Detect which cell encompasses the target text, then output its [x, y] center coordinate. 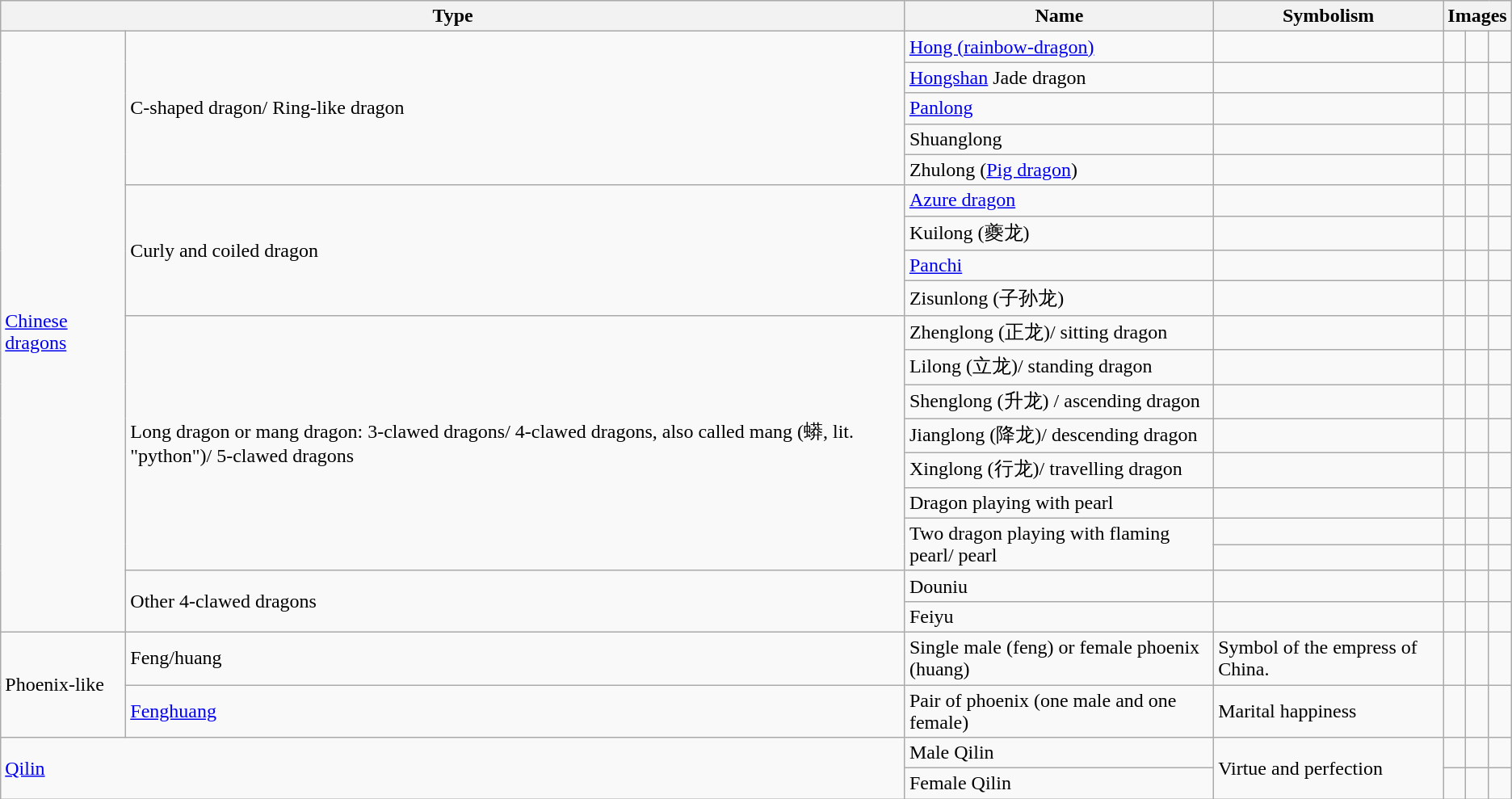
Type [453, 16]
Panchi [1059, 266]
Long dragon or mang dragon: 3-clawed dragons/ 4-clawed dragons, also called mang (蟒, lit. "python")/ 5-clawed dragons [515, 443]
Zhenglong (正龙)/ sitting dragon [1059, 333]
Phoenix-like [63, 684]
Azure dragon [1059, 200]
Marital happiness [1329, 711]
Other 4-clawed dragons [515, 601]
Zhulong (Pig dragon) [1059, 170]
Curly and coiled dragon [515, 250]
Panlong [1059, 108]
Shuanglong [1059, 139]
Two dragon playing with flaming pearl/ pearl [1059, 545]
Jianglong (降龙)/ descending dragon [1059, 436]
Pair of phoenix (one male and one female) [1059, 711]
Feng/huang [515, 658]
Virtue and perfection [1329, 768]
Shenglong (升龙) / ascending dragon [1059, 402]
Single male (feng) or female phoenix (huang) [1059, 658]
Symbol of the empress of China. [1329, 658]
C-shaped dragon/ Ring-like dragon [515, 108]
Chinese dragons [63, 332]
Zisunlong (子孙龙) [1059, 299]
Feiyu [1059, 616]
Xinglong (行龙)/ travelling dragon [1059, 470]
Qilin [453, 768]
Fenghuang [515, 711]
Female Qilin [1059, 784]
Dragon playing with pearl [1059, 503]
Male Qilin [1059, 753]
Images [1477, 16]
Hong (rainbow-dragon) [1059, 47]
Douniu [1059, 586]
Lilong (立龙)/ standing dragon [1059, 367]
Kuilong (夔龙) [1059, 233]
Symbolism [1329, 16]
Name [1059, 16]
Hongshan Jade dragon [1059, 78]
